Identify which cell holds the provided text, then report its [X, Y] central coordinate. 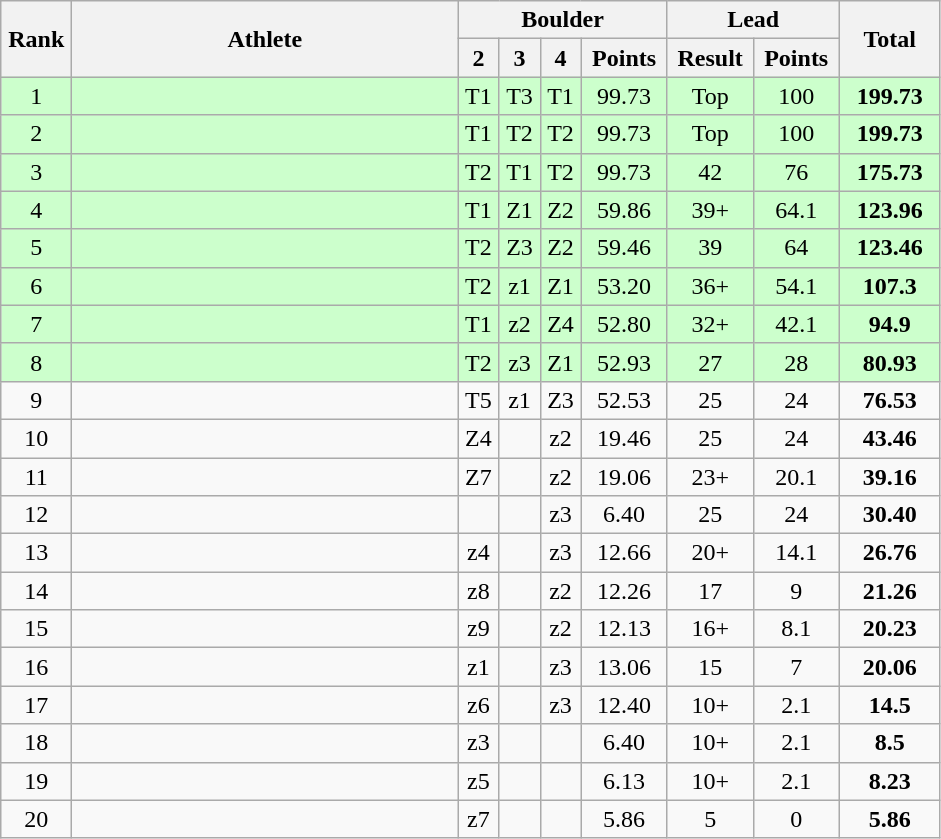
8.5 [890, 743]
Rank [36, 39]
8 [36, 362]
z5 [478, 781]
Boulder [562, 20]
Result [710, 58]
19.46 [624, 438]
94.9 [890, 324]
11 [36, 477]
20.23 [890, 629]
z8 [478, 591]
z9 [478, 629]
52.80 [624, 324]
8.23 [890, 781]
27 [710, 362]
19 [36, 781]
36+ [710, 286]
42.1 [796, 324]
12.26 [624, 591]
Total [890, 39]
13.06 [624, 667]
6.13 [624, 781]
16+ [710, 629]
14.1 [796, 553]
30.40 [890, 515]
175.73 [890, 172]
1 [36, 96]
16 [36, 667]
43.46 [890, 438]
21.26 [890, 591]
52.53 [624, 400]
54.1 [796, 286]
z7 [478, 819]
18 [36, 743]
12.66 [624, 553]
20 [36, 819]
6 [36, 286]
59.46 [624, 248]
14.5 [890, 705]
39 [710, 248]
39+ [710, 210]
76.53 [890, 400]
39.16 [890, 477]
23+ [710, 477]
80.93 [890, 362]
19.06 [624, 477]
Lead [753, 20]
52.93 [624, 362]
Athlete [265, 39]
53.20 [624, 286]
64.1 [796, 210]
8.1 [796, 629]
0 [796, 819]
12 [36, 515]
T5 [478, 400]
14 [36, 591]
32+ [710, 324]
28 [796, 362]
z6 [478, 705]
12.13 [624, 629]
z4 [478, 553]
20+ [710, 553]
26.76 [890, 553]
20.1 [796, 477]
Z7 [478, 477]
42 [710, 172]
13 [36, 553]
123.96 [890, 210]
20.06 [890, 667]
107.3 [890, 286]
76 [796, 172]
123.46 [890, 248]
T3 [520, 96]
10 [36, 438]
12.40 [624, 705]
64 [796, 248]
59.86 [624, 210]
